Extract the (x, y) coordinate from the center of the cell holding the provided text.  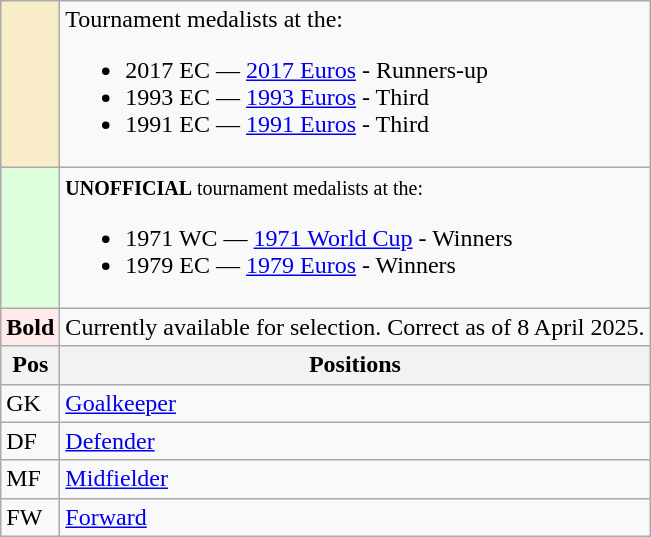
UNOFFICIAL tournament medalists at the:1971 WC — 1971 World Cup - Winners1979 EC — 1979 Euros - Winners (355, 238)
GK (30, 403)
Currently available for selection. Correct as of 8 April 2025. (355, 327)
Positions (355, 365)
MF (30, 479)
FW (30, 517)
Defender (355, 441)
Forward (355, 517)
Pos (30, 365)
Goalkeeper (355, 403)
Midfielder (355, 479)
Bold (30, 327)
Tournament medalists at the:2017 EC — 2017 Euros - Runners-up1993 EC — 1993 Euros - Third1991 EC — 1991 Euros - Third (355, 84)
DF (30, 441)
